Identify which cell holds the provided text, then report its (X, Y) central coordinate. 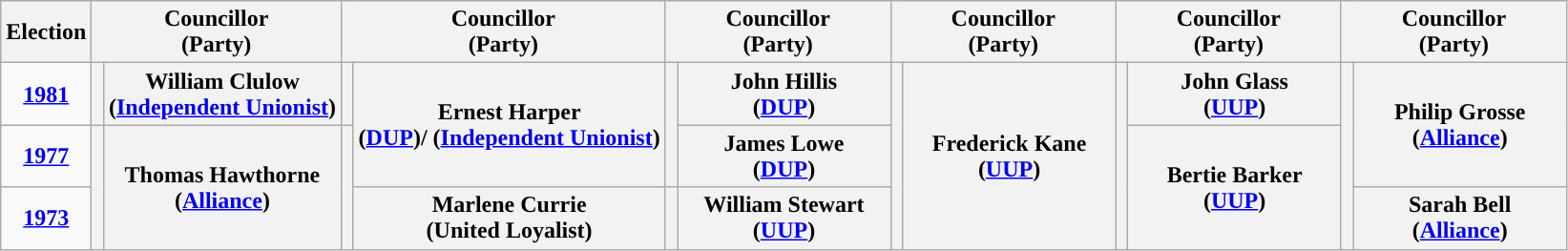
James Lowe (DUP) (784, 157)
1973 (46, 218)
Thomas Hawthorne (Alliance) (221, 187)
John Hillis (DUP) (784, 94)
William Stewart (UUP) (784, 218)
Sarah Bell (Alliance) (1460, 218)
John Glass (UUP) (1235, 94)
William Clulow (Independent Unionist) (221, 94)
1977 (46, 157)
Ernest Harper (DUP)/ (Independent Unionist) (510, 125)
Philip Grosse (Alliance) (1460, 125)
1981 (46, 94)
Frederick Kane (UUP) (1010, 157)
Marlene Currie (United Loyalist) (510, 218)
Election (46, 32)
Bertie Barker (UUP) (1235, 187)
